Capture the cell that displays the provided text and extract its (X, Y) central coordinate. 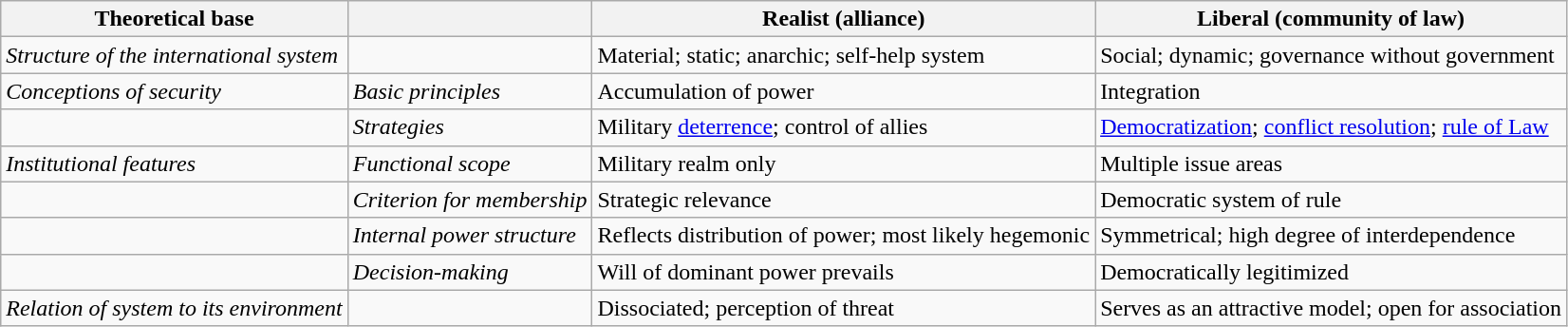
Strategies (470, 127)
Criterion for membership (470, 200)
Dissociated; perception of threat (844, 308)
Theoretical base (175, 19)
Basic principles (470, 91)
Conceptions of security (175, 91)
Military deterrence; control of allies (844, 127)
Internal power structure (470, 236)
Democratic system of rule (1331, 200)
Symmetrical; high degree of interdependence (1331, 236)
Relation of system to its environment (175, 308)
Military realm only (844, 163)
Decision-making (470, 272)
Functional scope (470, 163)
Strategic relevance (844, 200)
Material; static; anarchic; self-help system (844, 55)
Institutional features (175, 163)
Democratically legitimized (1331, 272)
Reflects distribution of power; most likely hegemonic (844, 236)
Will of dominant power prevails (844, 272)
Accumulation of power (844, 91)
Realist (alliance) (844, 19)
Structure of the international system (175, 55)
Liberal (community of law) (1331, 19)
Social; dynamic; governance without government (1331, 55)
Multiple issue areas (1331, 163)
Integration (1331, 91)
Democratization; conflict resolution; rule of Law (1331, 127)
Serves as an attractive model; open for association (1331, 308)
